Return the [X, Y] coordinate for the center point of the cell that contains the specified text.  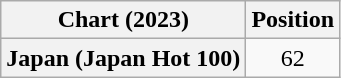
Chart (2023) [124, 20]
Position [293, 20]
Japan (Japan Hot 100) [124, 58]
62 [293, 58]
